Output the [X, Y] coordinate of the center of the cell containing the given text.  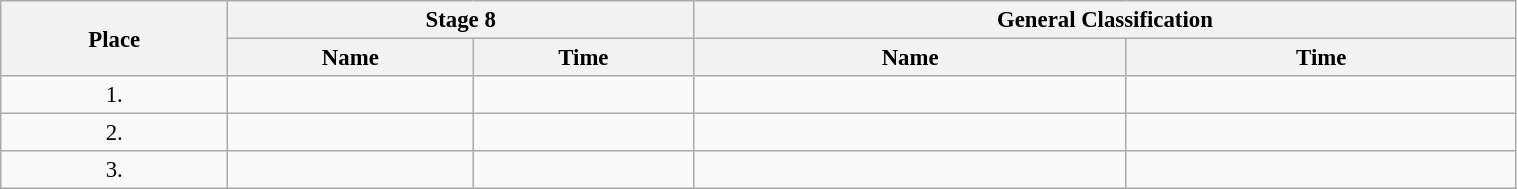
2. [114, 133]
General Classification [1105, 20]
1. [114, 95]
Place [114, 38]
3. [114, 170]
Stage 8 [461, 20]
